For the text-containing cell, return its midpoint in [x, y] coordinate format. 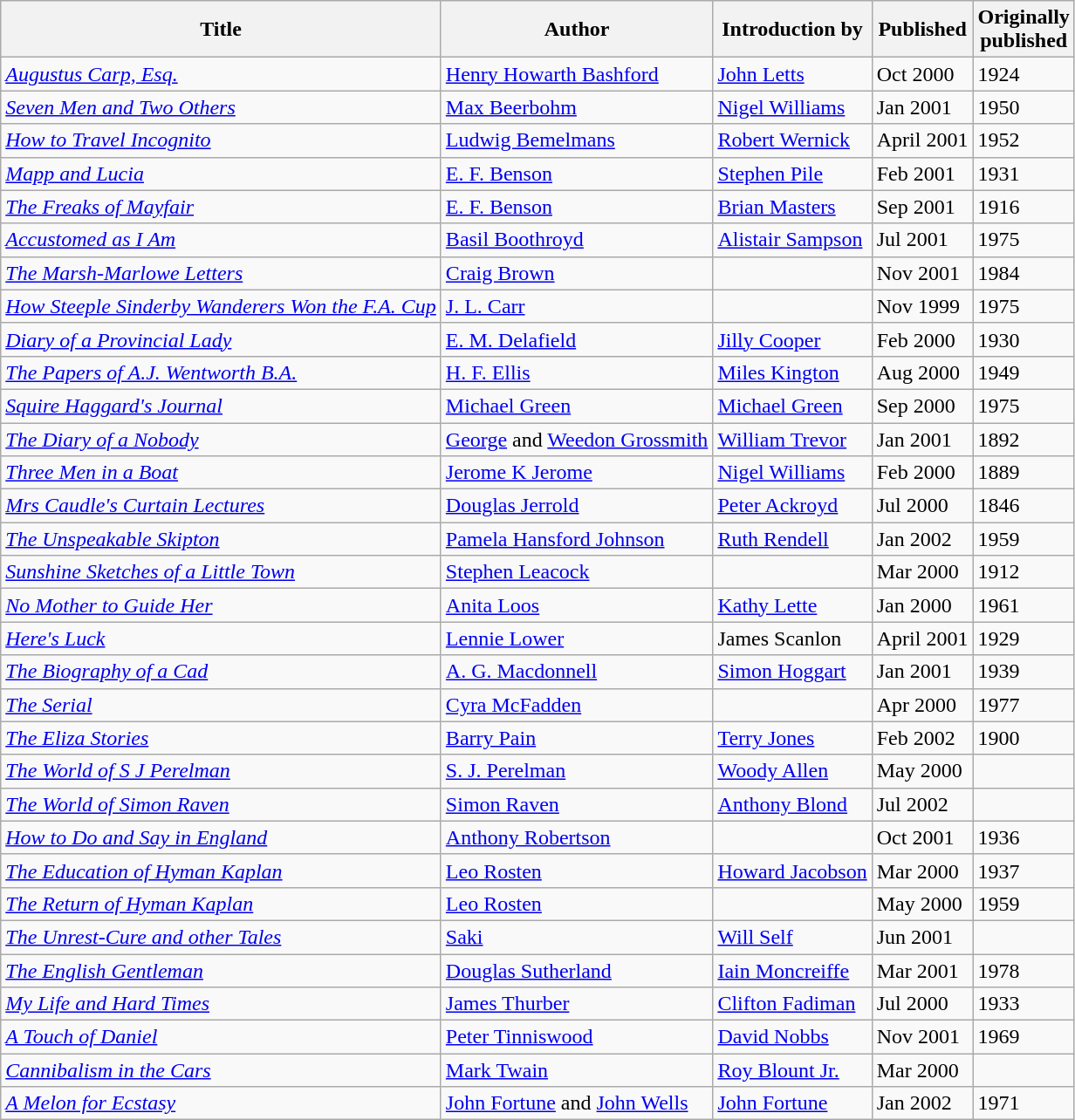
1933 [1024, 1004]
Douglas Sutherland [577, 971]
Clifton Fadiman [792, 1004]
The Unrest-Cure and other Tales [222, 937]
Cyra McFadden [577, 705]
Brian Masters [792, 207]
H. F. Ellis [577, 372]
Anthony Blond [792, 804]
Accustomed as I Am [222, 240]
James Scanlon [792, 639]
Anita Loos [577, 605]
1937 [1024, 871]
Anthony Robertson [577, 837]
1939 [1024, 672]
David Nobbs [792, 1037]
Terry Jones [792, 738]
The Education of Hyman Kaplan [222, 871]
Pamela Hansford Johnson [577, 539]
Craig Brown [577, 273]
1929 [1024, 639]
S. J. Perelman [577, 771]
Ruth Rendell [792, 539]
Jul 2001 [922, 240]
1916 [1024, 207]
John Letts [792, 74]
Title [222, 30]
1912 [1024, 572]
Barry Pain [577, 738]
Mark Twain [577, 1070]
The Marsh-Marlowe Letters [222, 273]
How to Travel Incognito [222, 140]
Oct 2001 [922, 837]
Lennie Lower [577, 639]
Oct 2000 [922, 74]
1950 [1024, 107]
1889 [1024, 473]
Jul 2002 [922, 804]
Stephen Leacock [577, 572]
Nov 1999 [922, 306]
The Unspeakable Skipton [222, 539]
Peter Tinniswood [577, 1037]
William Trevor [792, 439]
Miles Kington [792, 372]
James Thurber [577, 1004]
1846 [1024, 506]
Sep 2000 [922, 406]
Jerome K Jerome [577, 473]
Author [577, 30]
The Return of Hyman Kaplan [222, 904]
Feb 2002 [922, 738]
Saki [577, 937]
Feb 2001 [922, 174]
Cannibalism in the Cars [222, 1070]
Robert Wernick [792, 140]
Woody Allen [792, 771]
1949 [1024, 372]
Sunshine Sketches of a Little Town [222, 572]
Mrs Caudle's Curtain Lectures [222, 506]
Roy Blount Jr. [792, 1070]
Aug 2000 [922, 372]
Basil Boothroyd [577, 240]
A Melon for Ecstasy [222, 1103]
1977 [1024, 705]
E. M. Delafield [577, 339]
Three Men in a Boat [222, 473]
Douglas Jerrold [577, 506]
John Fortune [792, 1103]
The World of S J Perelman [222, 771]
Peter Ackroyd [792, 506]
A. G. Macdonnell [577, 672]
Jun 2001 [922, 937]
My Life and Hard Times [222, 1004]
1978 [1024, 971]
1984 [1024, 273]
Augustus Carp, Esq. [222, 74]
Ludwig Bemelmans [577, 140]
Mapp and Lucia [222, 174]
Will Self [792, 937]
The Diary of a Nobody [222, 439]
The Biography of a Cad [222, 672]
Iain Moncreiffe [792, 971]
Simon Hoggart [792, 672]
Introduction by [792, 30]
Mar 2001 [922, 971]
1900 [1024, 738]
John Fortune and John Wells [577, 1103]
Max Beerbohm [577, 107]
1971 [1024, 1103]
Simon Raven [577, 804]
1924 [1024, 74]
1892 [1024, 439]
The Eliza Stories [222, 738]
Published [922, 30]
George and Weedon Grossmith [577, 439]
Squire Haggard's Journal [222, 406]
The World of Simon Raven [222, 804]
The Papers of A.J. Wentworth B.A. [222, 372]
1969 [1024, 1037]
1931 [1024, 174]
No Mother to Guide Her [222, 605]
1930 [1024, 339]
The English Gentleman [222, 971]
Seven Men and Two Others [222, 107]
Henry Howarth Bashford [577, 74]
1952 [1024, 140]
How to Do and Say in England [222, 837]
Diary of a Provincial Lady [222, 339]
Originallypublished [1024, 30]
Sep 2001 [922, 207]
Here's Luck [222, 639]
Jilly Cooper [792, 339]
A Touch of Daniel [222, 1037]
How Steeple Sinderby Wanderers Won the F.A. Cup [222, 306]
Howard Jacobson [792, 871]
Jan 2000 [922, 605]
Kathy Lette [792, 605]
Apr 2000 [922, 705]
1961 [1024, 605]
J. L. Carr [577, 306]
Alistair Sampson [792, 240]
The Freaks of Mayfair [222, 207]
1936 [1024, 837]
The Serial [222, 705]
Stephen Pile [792, 174]
